For the text-containing cell, return its midpoint in (x, y) coordinate format. 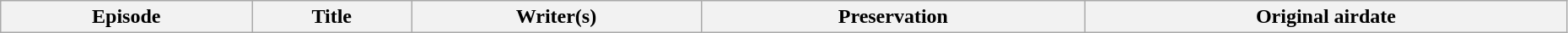
Episode (127, 17)
Preservation (892, 17)
Writer(s) (557, 17)
Original airdate (1326, 17)
Title (332, 17)
